Provide the (x, y) coordinate of the cell's center where the given text is located.  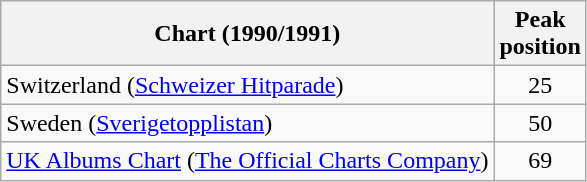
UK Albums Chart (The Official Charts Company) (248, 161)
Peakposition (540, 34)
25 (540, 85)
Sweden (Sverigetopplistan) (248, 123)
Chart (1990/1991) (248, 34)
Switzerland (Schweizer Hitparade) (248, 85)
69 (540, 161)
50 (540, 123)
